Return [X, Y] of the center of cell containing provided text 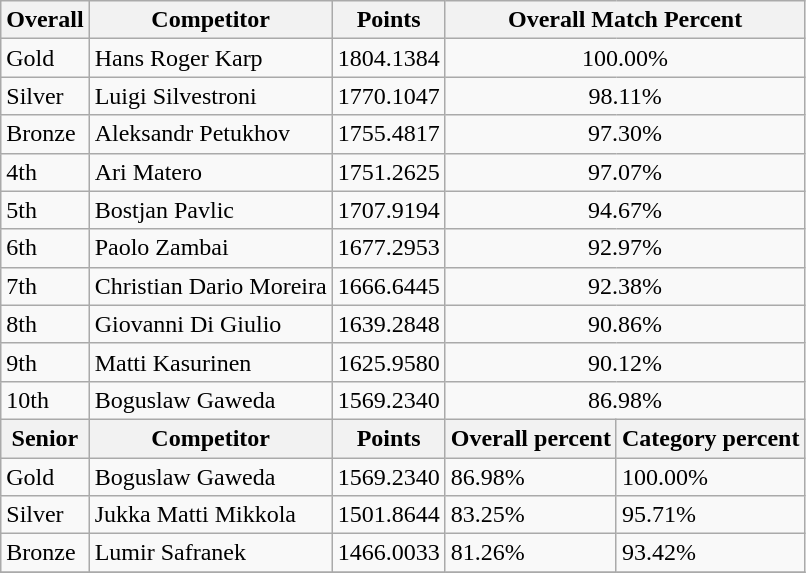
4th [45, 172]
93.42% [710, 553]
6th [45, 248]
8th [45, 324]
Ari Matero [210, 172]
Hans Roger Karp [210, 58]
1751.2625 [388, 172]
Overall percent [530, 438]
Overall [45, 20]
Christian Dario Moreira [210, 286]
1707.9194 [388, 210]
1755.4817 [388, 134]
1466.0033 [388, 553]
Paolo Zambai [210, 248]
1770.1047 [388, 96]
Luigi Silvestroni [210, 96]
5th [45, 210]
Category percent [710, 438]
81.26% [530, 553]
Aleksandr Petukhov [210, 134]
Giovanni Di Giulio [210, 324]
1625.9580 [388, 362]
1639.2848 [388, 324]
90.12% [625, 362]
95.71% [710, 515]
Matti Kasurinen [210, 362]
92.97% [625, 248]
97.07% [625, 172]
Senior [45, 438]
Bostjan Pavlic [210, 210]
1501.8644 [388, 515]
98.11% [625, 96]
Overall Match Percent [625, 20]
1677.2953 [388, 248]
97.30% [625, 134]
1666.6445 [388, 286]
83.25% [530, 515]
1804.1384 [388, 58]
Lumir Safranek [210, 553]
90.86% [625, 324]
7th [45, 286]
10th [45, 400]
Jukka Matti Mikkola [210, 515]
92.38% [625, 286]
9th [45, 362]
94.67% [625, 210]
